Identify which cell holds the provided text, then report its [x, y] central coordinate. 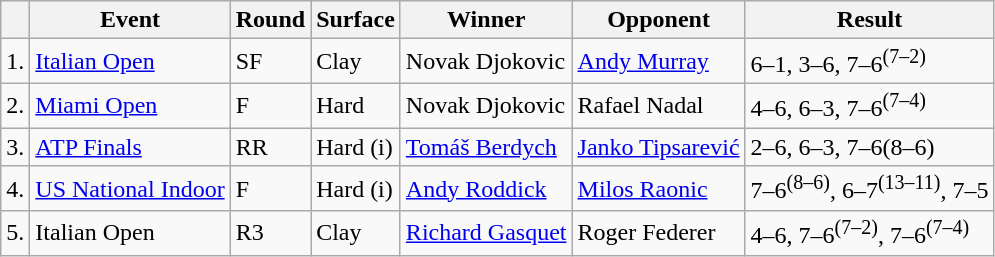
Miami Open [130, 106]
3. [16, 147]
Rafael Nadal [658, 106]
US National Indoor [130, 188]
Round [270, 20]
4–6, 7–6(7–2), 7–6(7–4) [870, 234]
4–6, 6–3, 7–6(7–4) [870, 106]
Richard Gasquet [486, 234]
Opponent [658, 20]
R3 [270, 234]
1. [16, 62]
Event [130, 20]
Winner [486, 20]
4. [16, 188]
SF [270, 62]
7–6(8–6), 6–7(13–11), 7–5 [870, 188]
2. [16, 106]
ATP Finals [130, 147]
Roger Federer [658, 234]
Result [870, 20]
Milos Raonic [658, 188]
Janko Tipsarević [658, 147]
Tomáš Berdych [486, 147]
RR [270, 147]
6–1, 3–6, 7–6(7–2) [870, 62]
2–6, 6–3, 7–6(8–6) [870, 147]
Hard [356, 106]
Surface [356, 20]
Andy Roddick [486, 188]
Andy Murray [658, 62]
5. [16, 234]
